Provide the [x, y] coordinate of the cell's center where the given text is located.  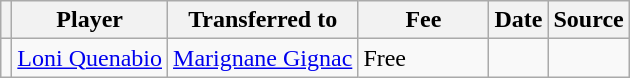
Transferred to [263, 20]
Player [90, 20]
Free [424, 58]
Date [518, 20]
Loni Quenabio [90, 58]
Source [588, 20]
Fee [424, 20]
Marignane Gignac [263, 58]
